Extract the (x, y) coordinate from the center of the cell holding the provided text.  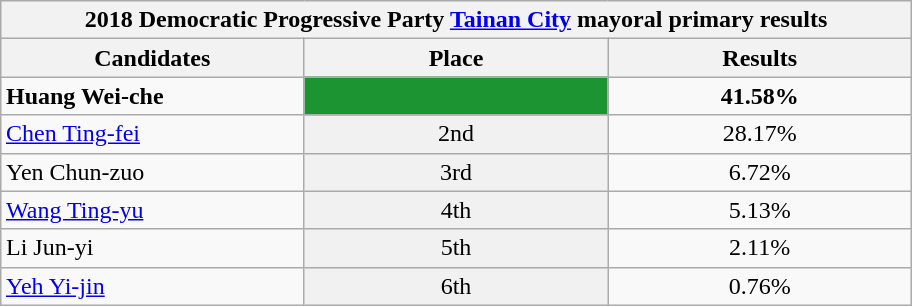
41.58% (760, 96)
Wang Ting-yu (152, 210)
Yen Chun-zuo (152, 172)
Yeh Yi-jin (152, 286)
Candidates (152, 58)
2018 Democratic Progressive Party Tainan City mayoral primary results (456, 20)
6th (456, 286)
5.13% (760, 210)
5th (456, 248)
Li Jun-yi (152, 248)
28.17% (760, 134)
Chen Ting-fei (152, 134)
3rd (456, 172)
Huang Wei-che (152, 96)
2nd (456, 134)
4th (456, 210)
Results (760, 58)
6.72% (760, 172)
Place (456, 58)
0.76% (760, 286)
2.11% (760, 248)
